From the cell containing the given text, extract its center point as (x, y) coordinate. 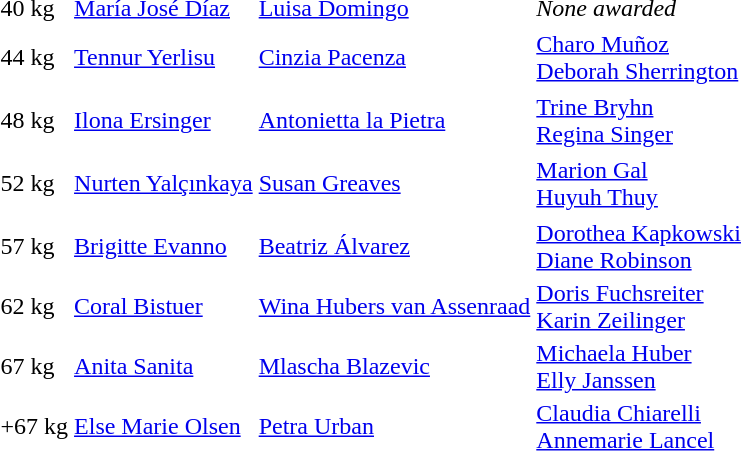
Ilona Ersinger (164, 120)
Cinzia Pacenza (394, 58)
Brigitte Evanno (164, 246)
Coral Bistuer (164, 306)
Tennur Yerlisu (164, 58)
Beatriz Álvarez (394, 246)
Susan Greaves (394, 184)
Wina Hubers van Assenraad (394, 306)
Antonietta la Pietra (394, 120)
Anita Sanita (164, 366)
Mlascha Blazevic (394, 366)
Nurten Yalçınkaya (164, 184)
